From the cell containing the given text, extract its center point as [x, y] coordinate. 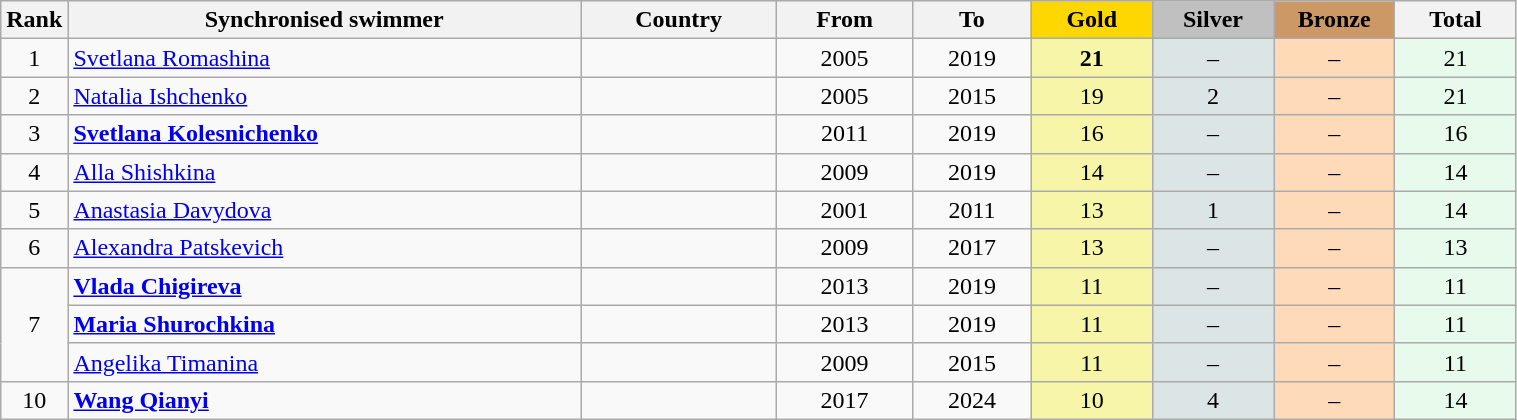
Rank [34, 20]
3 [34, 134]
Svetlana Romashina [324, 58]
19 [1092, 96]
Synchronised swimmer [324, 20]
Angelika Timanina [324, 362]
7 [34, 324]
2024 [972, 400]
Alexandra Patskevich [324, 248]
Gold [1092, 20]
Silver [1212, 20]
To [972, 20]
Country [679, 20]
Total [1456, 20]
Wang Qianyi [324, 400]
Maria Shurochkina [324, 324]
Natalia Ishchenko [324, 96]
From [845, 20]
5 [34, 210]
Svetlana Kolesnichenko [324, 134]
Bronze [1334, 20]
Alla Shishkina [324, 172]
Anastasia Davydova [324, 210]
Vlada Chigireva [324, 286]
6 [34, 248]
2001 [845, 210]
